Extract the [x, y] coordinate from the center of the cell holding the provided text.  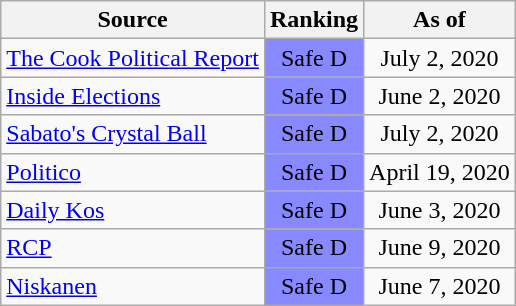
June 7, 2020 [440, 286]
April 19, 2020 [440, 172]
Daily Kos [133, 210]
Sabato's Crystal Ball [133, 134]
June 9, 2020 [440, 248]
Source [133, 20]
Politico [133, 172]
Ranking [314, 20]
Niskanen [133, 286]
June 3, 2020 [440, 210]
June 2, 2020 [440, 96]
Inside Elections [133, 96]
As of [440, 20]
The Cook Political Report [133, 58]
RCP [133, 248]
